Pinpoint the cell where the given text exists, returning its [x, y] midpoint coordinate. 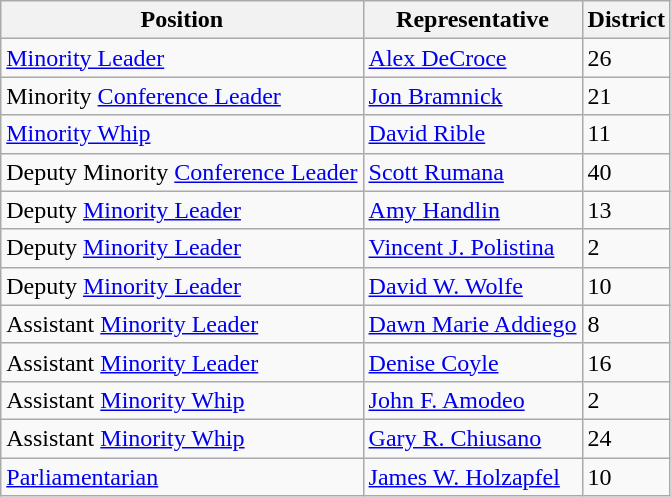
Jon Bramnick [472, 96]
21 [626, 96]
Gary R. Chiusano [472, 438]
Parliamentarian [182, 477]
Representative [472, 20]
District [626, 20]
26 [626, 58]
David Rible [472, 134]
Amy Handlin [472, 210]
13 [626, 210]
40 [626, 172]
Minority Leader [182, 58]
11 [626, 134]
Dawn Marie Addiego [472, 324]
Denise Coyle [472, 362]
James W. Holzapfel [472, 477]
Position [182, 20]
Scott Rumana [472, 172]
Deputy Minority Conference Leader [182, 172]
John F. Amodeo [472, 400]
Minority Whip [182, 134]
Minority Conference Leader [182, 96]
24 [626, 438]
Vincent J. Polistina [472, 248]
Alex DeCroce [472, 58]
8 [626, 324]
David W. Wolfe [472, 286]
16 [626, 362]
